Extract the [x, y] coordinate from the center of the cell holding the provided text.  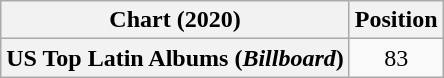
Chart (2020) [176, 20]
US Top Latin Albums (Billboard) [176, 58]
83 [396, 58]
Position [396, 20]
